Capture the cell that displays the provided text and extract its [x, y] central coordinate. 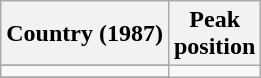
Peakposition [214, 34]
Country (1987) [85, 34]
